Find where the given text appears and provide that cell's center as [X, Y] coordinate. 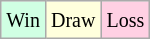
Win [24, 20]
Loss [126, 20]
Draw [72, 20]
